Return the (X, Y) coordinate for the center point of the cell that contains the specified text.  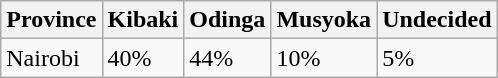
5% (437, 58)
10% (324, 58)
Odinga (228, 20)
Undecided (437, 20)
Nairobi (52, 58)
Kibaki (143, 20)
Province (52, 20)
44% (228, 58)
40% (143, 58)
Musyoka (324, 20)
